Provide the (x, y) coordinate of the cell's center where the given text is located.  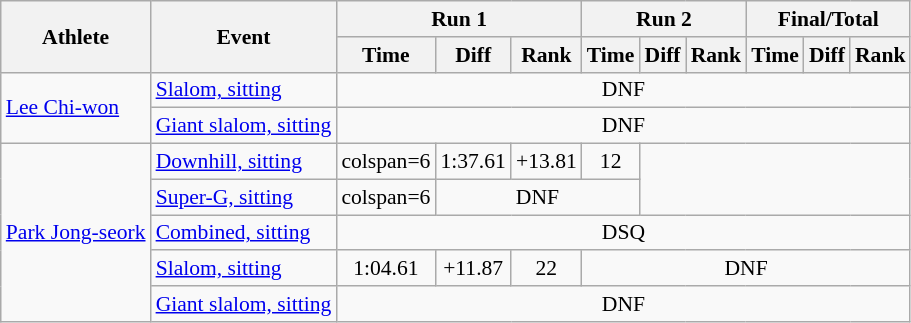
Combined, sitting (244, 233)
Run 2 (664, 19)
Athlete (76, 36)
+13.81 (546, 162)
DSQ (623, 233)
Final/Total (828, 19)
Lee Chi-won (76, 108)
Downhill, sitting (244, 162)
Park Jong-seork (76, 233)
22 (546, 269)
1:37.61 (472, 162)
1:04.61 (386, 269)
+11.87 (472, 269)
Event (244, 36)
Run 1 (458, 19)
Super-G, sitting (244, 197)
12 (611, 162)
